Extract the [X, Y] coordinate from the center of the cell holding the provided text.  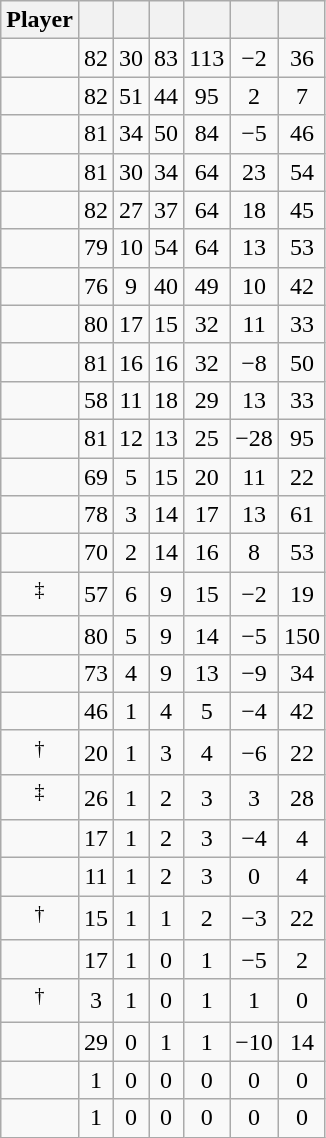
−6 [254, 752]
37 [166, 210]
19 [302, 594]
76 [96, 286]
Player [40, 20]
51 [132, 96]
8 [254, 553]
23 [254, 172]
−28 [254, 438]
27 [132, 210]
58 [96, 400]
78 [96, 515]
12 [132, 438]
70 [96, 553]
61 [302, 515]
57 [96, 594]
36 [302, 58]
−3 [254, 918]
40 [166, 286]
6 [132, 594]
83 [166, 58]
150 [302, 635]
84 [207, 134]
69 [96, 477]
25 [207, 438]
79 [96, 248]
28 [302, 798]
113 [207, 58]
−10 [254, 1042]
26 [96, 798]
−9 [254, 673]
7 [302, 96]
73 [96, 673]
45 [302, 210]
44 [166, 96]
49 [207, 286]
−8 [254, 362]
